Return (x, y) of the center of cell containing provided text 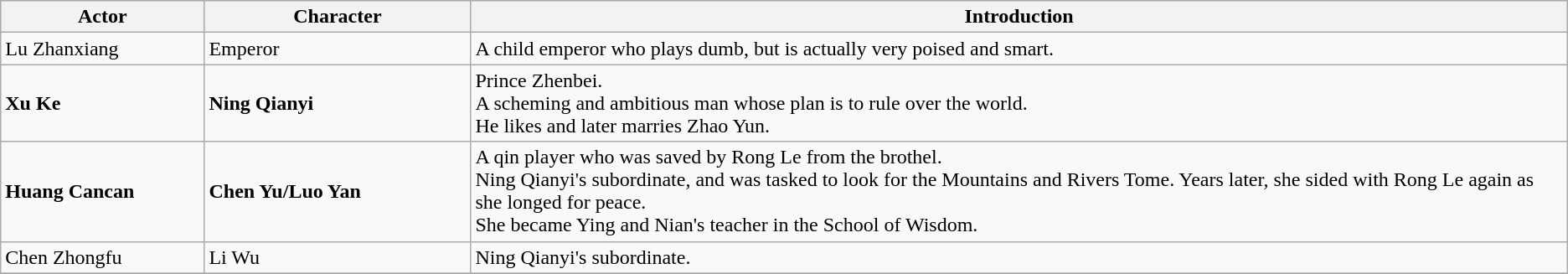
Ning Qianyi (338, 103)
Chen Zhongfu (102, 257)
Xu Ke (102, 103)
Emperor (338, 49)
Introduction (1019, 17)
Lu Zhanxiang (102, 49)
Huang Cancan (102, 191)
Ning Qianyi's subordinate. (1019, 257)
Li Wu (338, 257)
A child emperor who plays dumb, but is actually very poised and smart. (1019, 49)
Actor (102, 17)
Character (338, 17)
Chen Yu/Luo Yan (338, 191)
Prince Zhenbei.A scheming and ambitious man whose plan is to rule over the world.He likes and later marries Zhao Yun. (1019, 103)
